Find where the given text appears and provide that cell's center as [X, Y] coordinate. 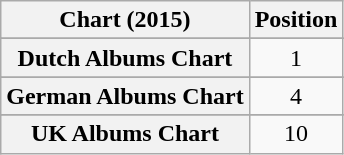
1 [296, 58]
4 [296, 96]
Dutch Albums Chart [125, 58]
Chart (2015) [125, 20]
10 [296, 134]
Position [296, 20]
UK Albums Chart [125, 134]
German Albums Chart [125, 96]
